Detect which cell encompasses the target text, then output its [x, y] center coordinate. 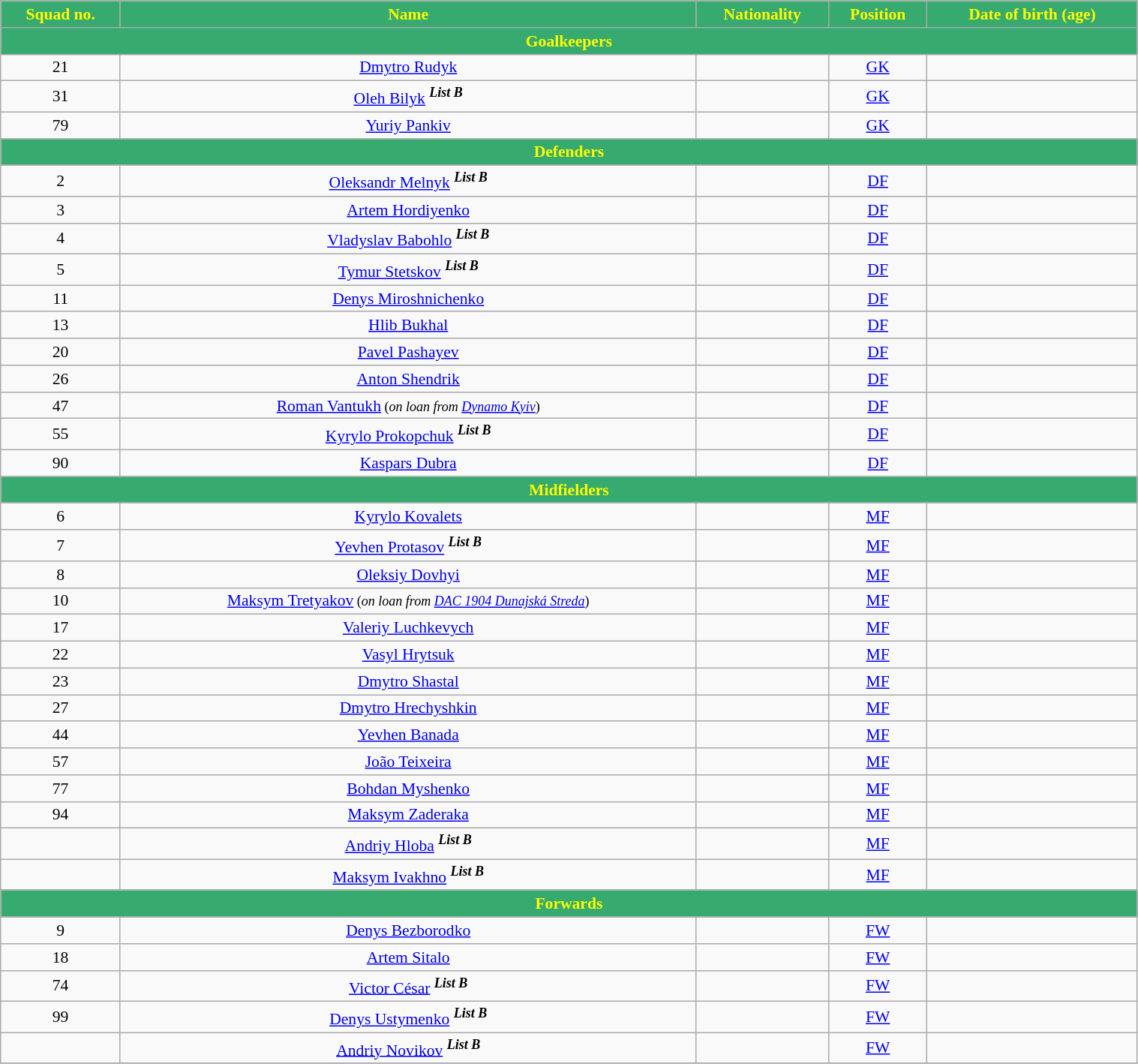
Date of birth (age) [1032, 14]
Maksym Ivakhno List B [408, 875]
Defenders [569, 152]
3 [61, 210]
Andriy Novikov List B [408, 1047]
Artem Hordiyenko [408, 210]
Nationality [762, 14]
47 [61, 406]
Tymur Stetskov List B [408, 270]
Denys Bezborodko [408, 930]
Pavel Pashayev [408, 352]
Denys Ustymenko List B [408, 1017]
Goalkeepers [569, 41]
Midfielders [569, 490]
Squad no. [61, 14]
22 [61, 655]
Vasyl Hrytsuk [408, 655]
6 [61, 517]
Maksym Tretyakov (on loan from DAC 1904 Dunajská Streda) [408, 601]
55 [61, 434]
Position [878, 14]
21 [61, 68]
77 [61, 789]
Dmytro Rudyk [408, 68]
Hlib Bukhal [408, 326]
Denys Miroshnichenko [408, 299]
Valeriy Luchkevych [408, 628]
Anton Shendrik [408, 379]
Dmytro Shastal [408, 681]
João Teixeira [408, 762]
Oleh Bilyk List B [408, 96]
44 [61, 735]
20 [61, 352]
26 [61, 379]
Victor César List B [408, 986]
Roman Vantukh (on loan from Dynamo Kyiv) [408, 406]
13 [61, 326]
Forwards [569, 904]
Dmytro Hrechyshkin [408, 708]
Oleksiy Dovhyi [408, 575]
99 [61, 1017]
Name [408, 14]
18 [61, 957]
94 [61, 815]
Artem Sitalo [408, 957]
Kyrylo Kovalets [408, 517]
8 [61, 575]
79 [61, 125]
Vladyslav Babohlo List B [408, 239]
Kaspars Dubra [408, 464]
4 [61, 239]
Andriy Hloba List B [408, 843]
5 [61, 270]
2 [61, 182]
10 [61, 601]
74 [61, 986]
27 [61, 708]
Kyrylo Prokopchuk List B [408, 434]
7 [61, 545]
11 [61, 299]
90 [61, 464]
23 [61, 681]
Bohdan Myshenko [408, 789]
17 [61, 628]
Yevhen Banada [408, 735]
57 [61, 762]
Yevhen Protasov List B [408, 545]
Yuriy Pankiv [408, 125]
31 [61, 96]
Maksym Zaderaka [408, 815]
9 [61, 930]
Oleksandr Melnyk List B [408, 182]
